Identify which cell holds the provided text, then report its [X, Y] central coordinate. 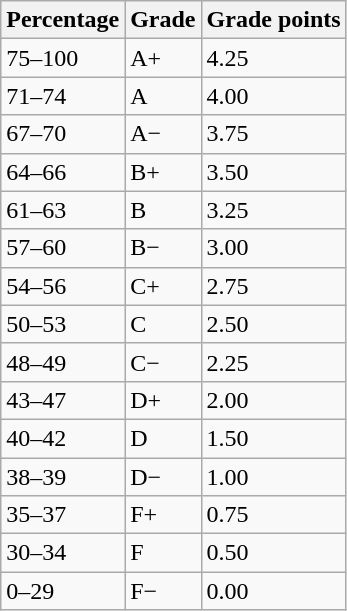
1.50 [274, 438]
0–29 [63, 591]
30–34 [63, 553]
C+ [163, 286]
C [163, 324]
A [163, 96]
2.25 [274, 362]
0.50 [274, 553]
F− [163, 591]
38–39 [63, 477]
C− [163, 362]
A+ [163, 58]
2.50 [274, 324]
4.00 [274, 96]
0.75 [274, 515]
57–60 [63, 248]
3.25 [274, 210]
Grade points [274, 20]
35–37 [63, 515]
0.00 [274, 591]
B [163, 210]
54–56 [63, 286]
64–66 [63, 172]
40–42 [63, 438]
D [163, 438]
1.00 [274, 477]
4.25 [274, 58]
D+ [163, 400]
F+ [163, 515]
D− [163, 477]
3.50 [274, 172]
F [163, 553]
2.75 [274, 286]
A− [163, 134]
61–63 [63, 210]
Percentage [63, 20]
B− [163, 248]
2.00 [274, 400]
43–47 [63, 400]
Grade [163, 20]
67–70 [63, 134]
50–53 [63, 324]
48–49 [63, 362]
71–74 [63, 96]
3.75 [274, 134]
75–100 [63, 58]
B+ [163, 172]
3.00 [274, 248]
